Capture the cell that displays the provided text and extract its [x, y] central coordinate. 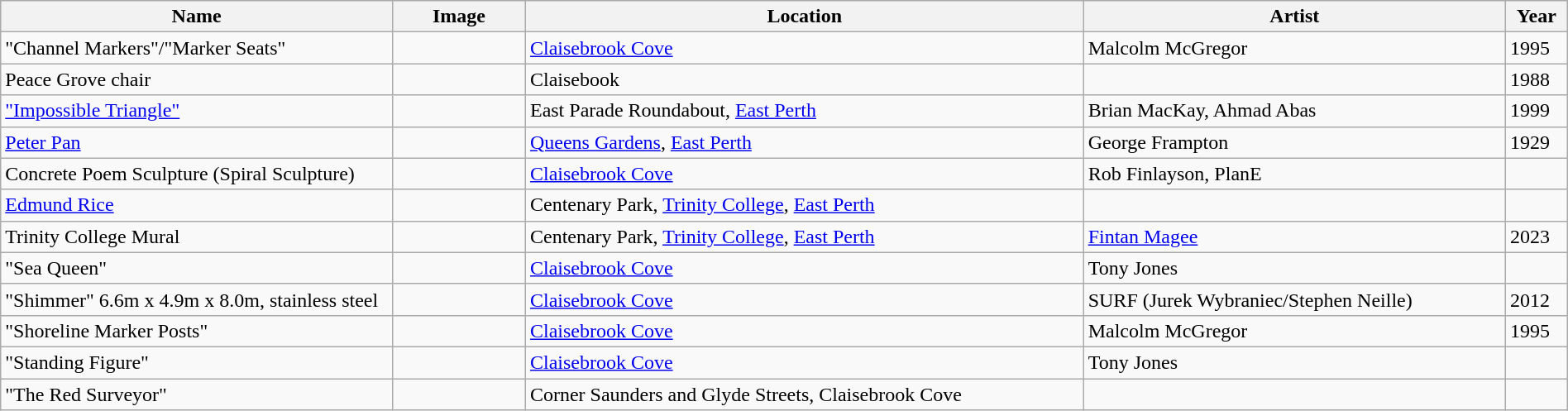
Rob Finlayson, PlanE [1294, 174]
George Frampton [1294, 142]
East Parade Roundabout, East Perth [804, 111]
Claisebook [804, 79]
2012 [1537, 299]
"Standing Figure" [197, 362]
Concrete Poem Sculpture (Spiral Sculpture) [197, 174]
Location [804, 17]
SURF (Jurek Wybraniec/Stephen Neille) [1294, 299]
Artist [1294, 17]
Brian MacKay, Ahmad Abas [1294, 111]
1999 [1537, 111]
Peter Pan [197, 142]
"Shoreline Marker Posts" [197, 331]
Trinity College Mural [197, 237]
Image [458, 17]
"Impossible Triangle" [197, 111]
Queens Gardens, East Perth [804, 142]
Name [197, 17]
2023 [1537, 237]
1988 [1537, 79]
"The Red Surveyor" [197, 394]
Peace Grove chair [197, 79]
Fintan Magee [1294, 237]
Edmund Rice [197, 205]
1929 [1537, 142]
Year [1537, 17]
"Shimmer" 6.6m x 4.9m x 8.0m, stainless steel [197, 299]
"Sea Queen" [197, 268]
"Channel Markers"/"Marker Seats" [197, 48]
Corner Saunders and Glyde Streets, Claisebrook Cove [804, 394]
